Scan for the cell matching the given text and deliver its (x, y) coordinate at center. 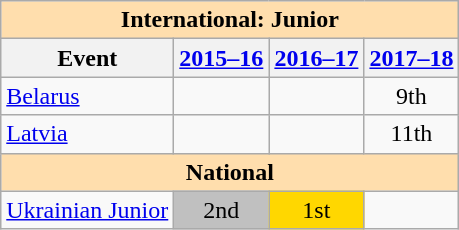
2nd (222, 210)
Ukrainian Junior (88, 210)
Belarus (88, 96)
Event (88, 58)
2017–18 (412, 58)
National (230, 172)
Latvia (88, 134)
9th (412, 96)
1st (316, 210)
International: Junior (230, 20)
2016–17 (316, 58)
2015–16 (222, 58)
11th (412, 134)
